Determine the (X, Y) coordinate at the center of the cell enclosing the given text.  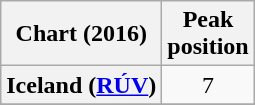
Peakposition (208, 34)
Chart (2016) (82, 34)
7 (208, 85)
Iceland (RÚV) (82, 85)
